Output the [x, y] coordinate of the center of the cell containing the given text.  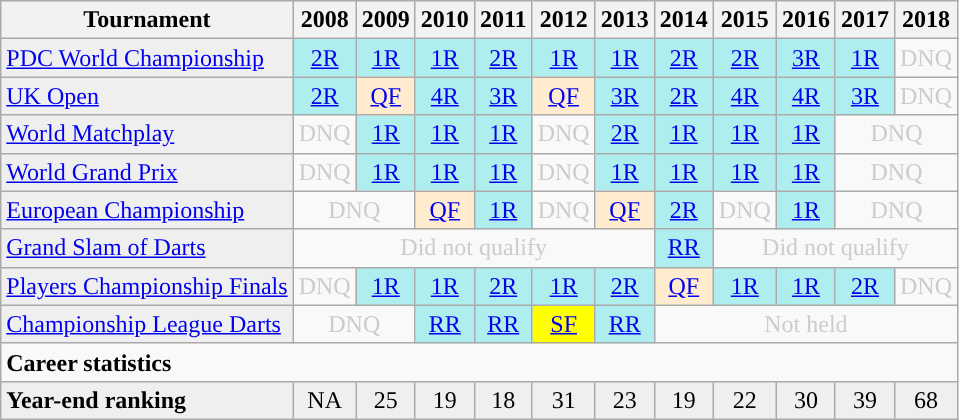
European Championship [147, 210]
2008 [324, 20]
2012 [564, 20]
2015 [744, 20]
2010 [444, 20]
UK Open [147, 96]
22 [744, 400]
23 [624, 400]
2017 [864, 20]
World Grand Prix [147, 172]
39 [864, 400]
PDC World Championship [147, 58]
30 [806, 400]
18 [503, 400]
NA [324, 400]
2011 [503, 20]
68 [926, 400]
25 [386, 400]
2016 [806, 20]
Grand Slam of Darts [147, 248]
2014 [684, 20]
Tournament [147, 20]
Year-end ranking [147, 400]
World Matchplay [147, 134]
SF [564, 324]
Career statistics [480, 362]
2009 [386, 20]
Players Championship Finals [147, 286]
31 [564, 400]
Not held [806, 324]
2013 [624, 20]
2018 [926, 20]
Championship League Darts [147, 324]
